Scan for the cell matching the given text and deliver its (x, y) coordinate at center. 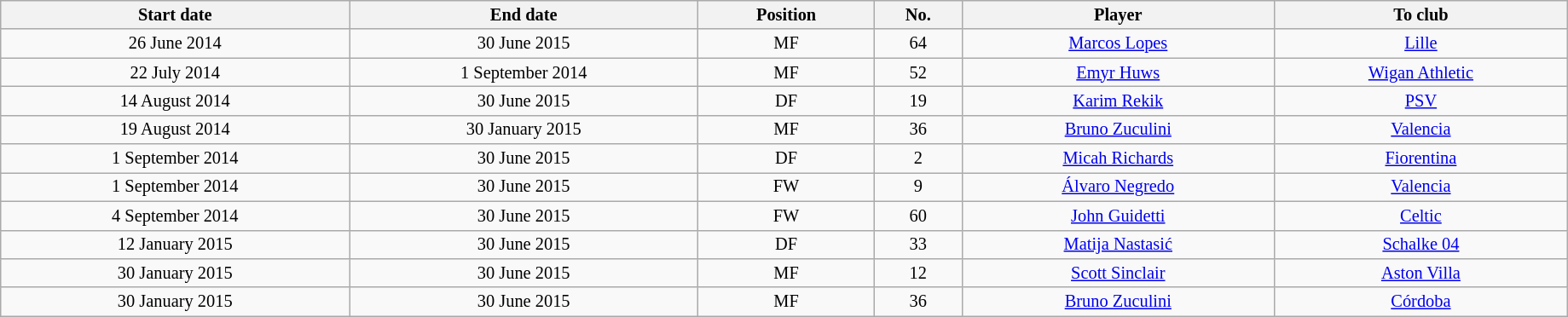
No. (917, 14)
19 August 2014 (176, 130)
Celtic (1420, 216)
Wigan Athletic (1420, 72)
To club (1420, 14)
26 June 2014 (176, 43)
Fiorentina (1420, 158)
52 (917, 72)
Córdoba (1420, 302)
60 (917, 216)
Scott Sinclair (1118, 273)
Álvaro Negredo (1118, 187)
Lille (1420, 43)
Micah Richards (1118, 158)
33 (917, 245)
Aston Villa (1420, 273)
End date (524, 14)
12 January 2015 (176, 245)
Emyr Huws (1118, 72)
Position (786, 14)
PSV (1420, 101)
64 (917, 43)
19 (917, 101)
4 September 2014 (176, 216)
Karim Rekik (1118, 101)
Marcos Lopes (1118, 43)
9 (917, 187)
2 (917, 158)
Schalke 04 (1420, 245)
12 (917, 273)
Matija Nastasić (1118, 245)
22 July 2014 (176, 72)
Player (1118, 14)
John Guidetti (1118, 216)
14 August 2014 (176, 101)
Start date (176, 14)
